Return the [X, Y] coordinate for the center point of the cell that contains the specified text.  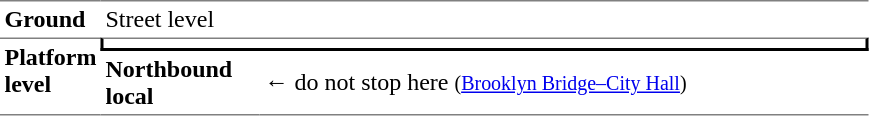
← do not stop here (Brooklyn Bridge–City Hall) [564, 83]
Platformlevel [50, 77]
Ground [50, 19]
Northbound local [180, 83]
Street level [485, 19]
